Detect which cell encompasses the target text, then output its [x, y] center coordinate. 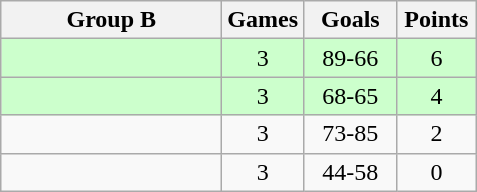
Goals [351, 20]
6 [436, 58]
4 [436, 96]
89-66 [351, 58]
Group B [112, 20]
68-65 [351, 96]
Points [436, 20]
73-85 [351, 134]
0 [436, 172]
2 [436, 134]
44-58 [351, 172]
Games [263, 20]
